Determine the [X, Y] coordinate at the center of the cell enclosing the given text.  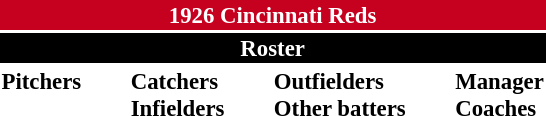
Roster [272, 48]
1926 Cincinnati Reds [272, 15]
